Locate the cell with the specified text and output its (x, y) center coordinate. 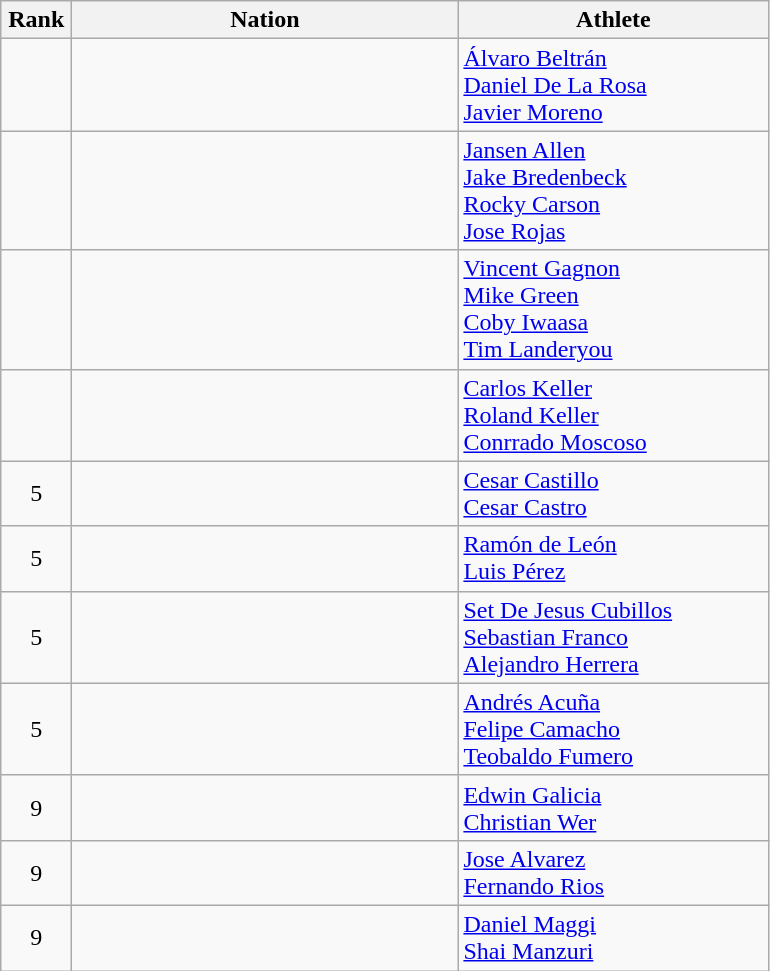
Ramón de León Luis Pérez (614, 558)
Vincent Gagnon Mike GreenCoby IwaasaTim Landeryou (614, 310)
Jose Alvarez Fernando Rios (614, 872)
Edwin Galicia Christian Wer (614, 808)
Andrés Acuña Felipe CamachoTeobaldo Fumero (614, 729)
Daniel Maggi Shai Manzuri (614, 938)
Jansen Allen Jake BredenbeckRocky CarsonJose Rojas (614, 190)
Athlete (614, 20)
Rank (36, 20)
Cesar Castillo Cesar Castro (614, 494)
Carlos Keller Roland KellerConrrado Moscoso (614, 415)
Álvaro Beltrán Daniel De La RosaJavier Moreno (614, 85)
Nation (265, 20)
Set De Jesus Cubillos Sebastian FrancoAlejandro Herrera (614, 637)
